Search for the cell housing the specified text and yield its (X, Y) center coordinate. 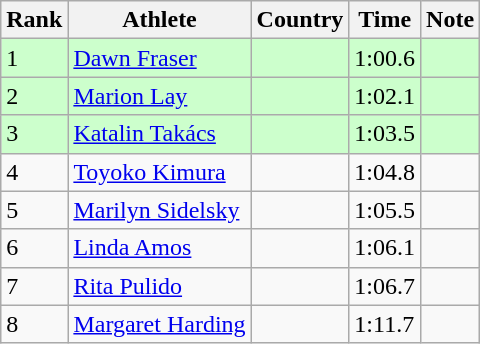
2 (34, 96)
Note (450, 20)
Dawn Fraser (160, 58)
1:11.7 (385, 324)
Katalin Takács (160, 134)
1:00.6 (385, 58)
4 (34, 172)
Linda Amos (160, 248)
1:06.1 (385, 248)
Country (300, 20)
Rank (34, 20)
Margaret Harding (160, 324)
1:02.1 (385, 96)
1:04.8 (385, 172)
Time (385, 20)
6 (34, 248)
1:06.7 (385, 286)
3 (34, 134)
Marion Lay (160, 96)
Marilyn Sidelsky (160, 210)
8 (34, 324)
1 (34, 58)
Toyoko Kimura (160, 172)
Athlete (160, 20)
7 (34, 286)
5 (34, 210)
1:05.5 (385, 210)
1:03.5 (385, 134)
Rita Pulido (160, 286)
